Find where the given text appears and provide that cell's center as (x, y) coordinate. 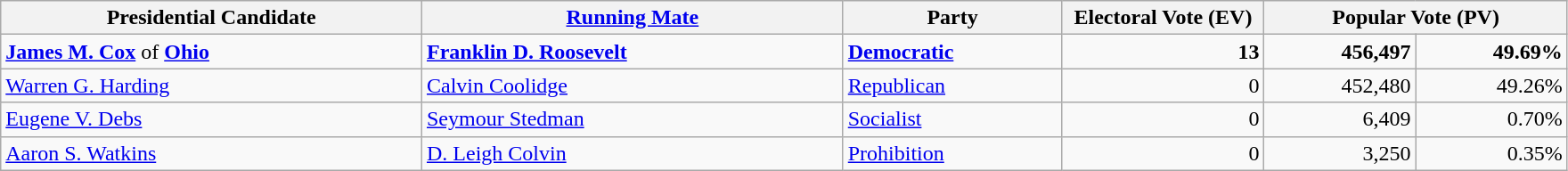
Electoral Vote (EV) (1164, 18)
James M. Cox of Ohio (212, 52)
Party (952, 18)
Aaron S. Watkins (212, 153)
Popular Vote (PV) (1416, 18)
6,409 (1340, 119)
49.26% (1491, 85)
Calvin Coolidge (633, 85)
Eugene V. Debs (212, 119)
0.70% (1491, 119)
49.69% (1491, 52)
13 (1164, 52)
Presidential Candidate (212, 18)
0.35% (1491, 153)
Seymour Stedman (633, 119)
Republican (952, 85)
Franklin D. Roosevelt (633, 52)
452,480 (1340, 85)
Warren G. Harding (212, 85)
Prohibition (952, 153)
Running Mate (633, 18)
3,250 (1340, 153)
Socialist (952, 119)
456,497 (1340, 52)
D. Leigh Colvin (633, 153)
Democratic (952, 52)
